Extract the (X, Y) coordinate from the center of the cell holding the provided text.  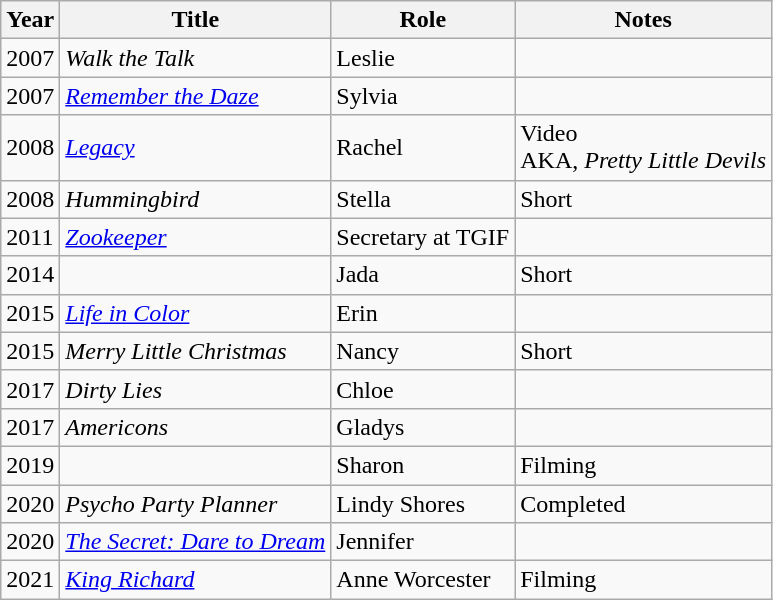
Americons (196, 427)
2014 (30, 275)
Secretary at TGIF (423, 237)
2021 (30, 580)
Sylvia (423, 96)
Dirty Lies (196, 389)
Sharon (423, 465)
2011 (30, 237)
Leslie (423, 58)
Merry Little Christmas (196, 351)
Nancy (423, 351)
Remember the Daze (196, 96)
Rachel (423, 148)
Walk the Talk (196, 58)
Notes (644, 20)
Chloe (423, 389)
Erin (423, 313)
Jennifer (423, 542)
Hummingbird (196, 199)
The Secret: Dare to Dream (196, 542)
Role (423, 20)
Lindy Shores (423, 503)
Completed (644, 503)
Life in Color (196, 313)
Anne Worcester (423, 580)
2019 (30, 465)
Zookeeper (196, 237)
Year (30, 20)
Jada (423, 275)
VideoAKA, Pretty Little Devils (644, 148)
Psycho Party Planner (196, 503)
Legacy (196, 148)
Gladys (423, 427)
Title (196, 20)
Stella (423, 199)
King Richard (196, 580)
